Scan for the cell matching the given text and deliver its [X, Y] coordinate at center. 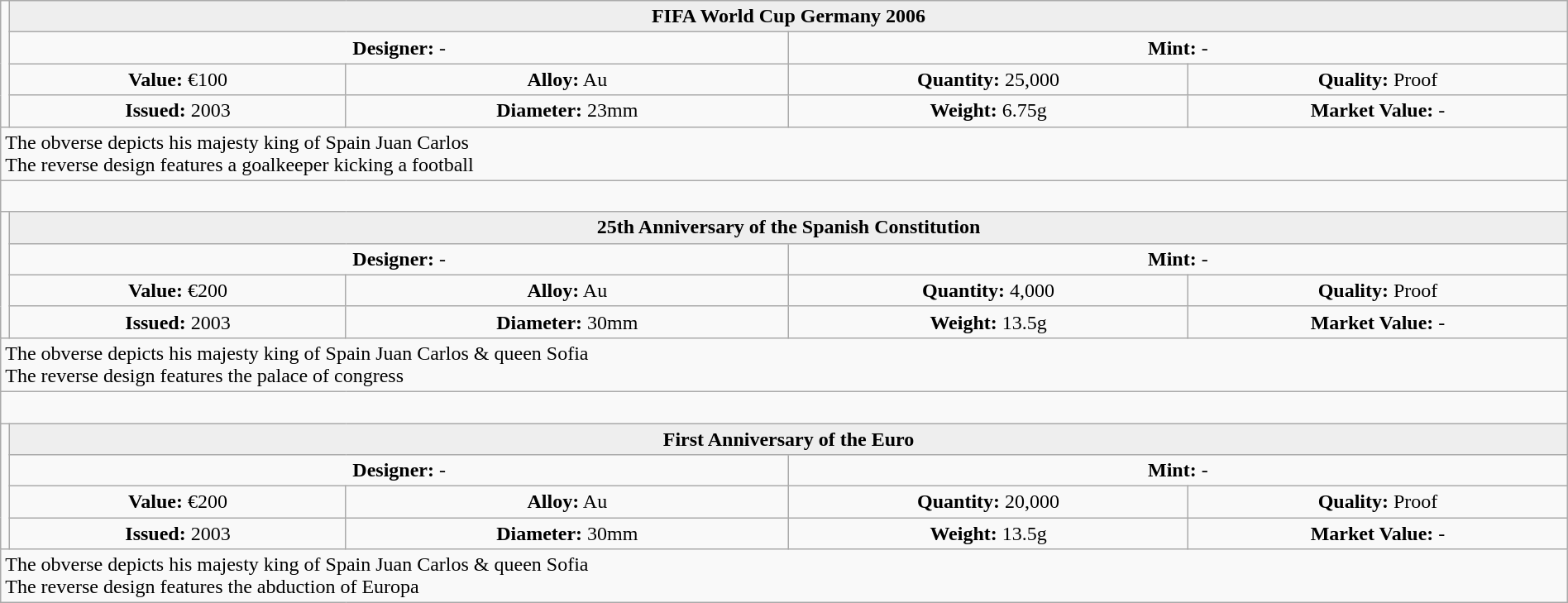
Weight: 6.75g [987, 111]
Diameter: 23mm [567, 111]
Quantity: 25,000 [987, 79]
First Anniversary of the Euro [789, 439]
Value: €100 [178, 79]
The obverse depicts his majesty king of Spain Juan Carlos & queen SofiaThe reverse design features the abduction of Europa [784, 576]
The obverse depicts his majesty king of Spain Juan Carlos & queen SofiaThe reverse design features the palace of congress [784, 364]
FIFA World Cup Germany 2006 [789, 17]
The obverse depicts his majesty king of Spain Juan CarlosThe reverse design features a goalkeeper kicking a football [784, 154]
Quantity: 4,000 [987, 290]
25th Anniversary of the Spanish Constitution [789, 227]
Quantity: 20,000 [987, 502]
